Find where the given text appears and provide that cell's center as [X, Y] coordinate. 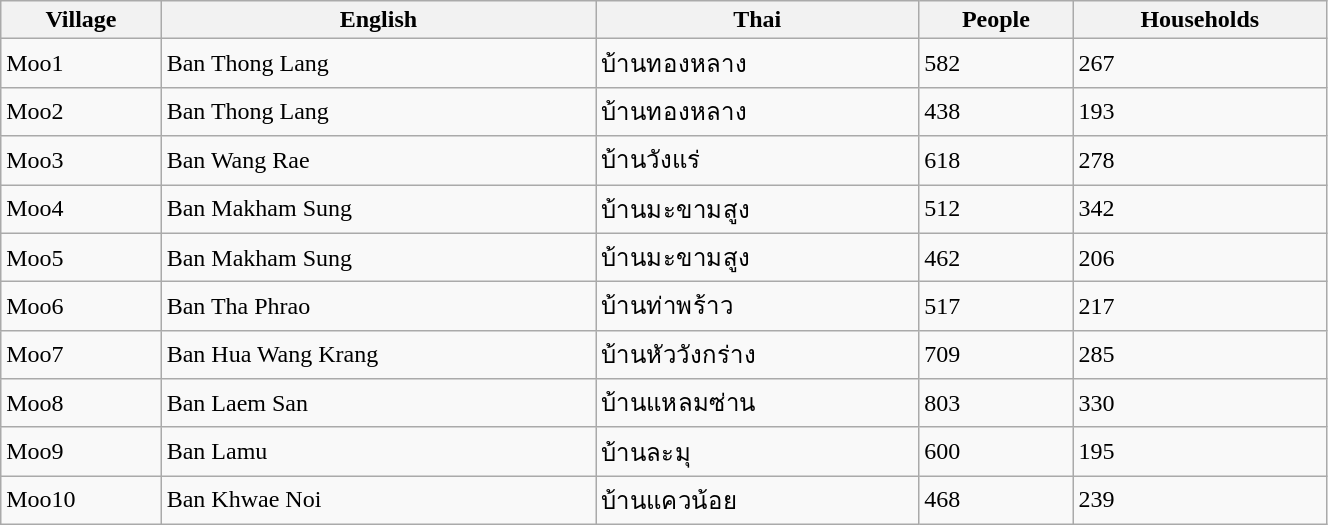
บ้านวังแร่ [758, 160]
Households [1200, 20]
267 [1200, 64]
Moo6 [81, 306]
512 [996, 208]
342 [1200, 208]
Moo8 [81, 404]
206 [1200, 258]
บ้านแหลมซ่าน [758, 404]
Village [81, 20]
193 [1200, 112]
330 [1200, 404]
618 [996, 160]
468 [996, 500]
285 [1200, 354]
709 [996, 354]
บ้านแควน้อย [758, 500]
English [378, 20]
Moo5 [81, 258]
Ban Tha Phrao [378, 306]
462 [996, 258]
Moo2 [81, 112]
517 [996, 306]
195 [1200, 452]
Moo9 [81, 452]
Ban Lamu [378, 452]
บ้านท่าพร้าว [758, 306]
278 [1200, 160]
บ้านหัววังกร่าง [758, 354]
Ban Laem San [378, 404]
239 [1200, 500]
Ban Wang Rae [378, 160]
Moo10 [81, 500]
Moo4 [81, 208]
Thai [758, 20]
438 [996, 112]
Moo1 [81, 64]
Moo7 [81, 354]
Ban Hua Wang Krang [378, 354]
Moo3 [81, 160]
217 [1200, 306]
600 [996, 452]
582 [996, 64]
People [996, 20]
803 [996, 404]
Ban Khwae Noi [378, 500]
บ้านละมุ [758, 452]
